Return [X, Y] of the center of cell containing provided text 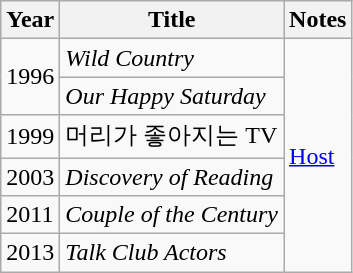
Title [172, 20]
머리가 좋아지는 TV [172, 136]
Talk Club Actors [172, 253]
Couple of the Century [172, 215]
Discovery of Reading [172, 177]
1999 [30, 136]
2011 [30, 215]
2013 [30, 253]
Wild Country [172, 58]
2003 [30, 177]
Our Happy Saturday [172, 96]
Notes [318, 20]
1996 [30, 77]
Host [318, 156]
Year [30, 20]
